Pinpoint the cell where the given text exists, returning its [x, y] midpoint coordinate. 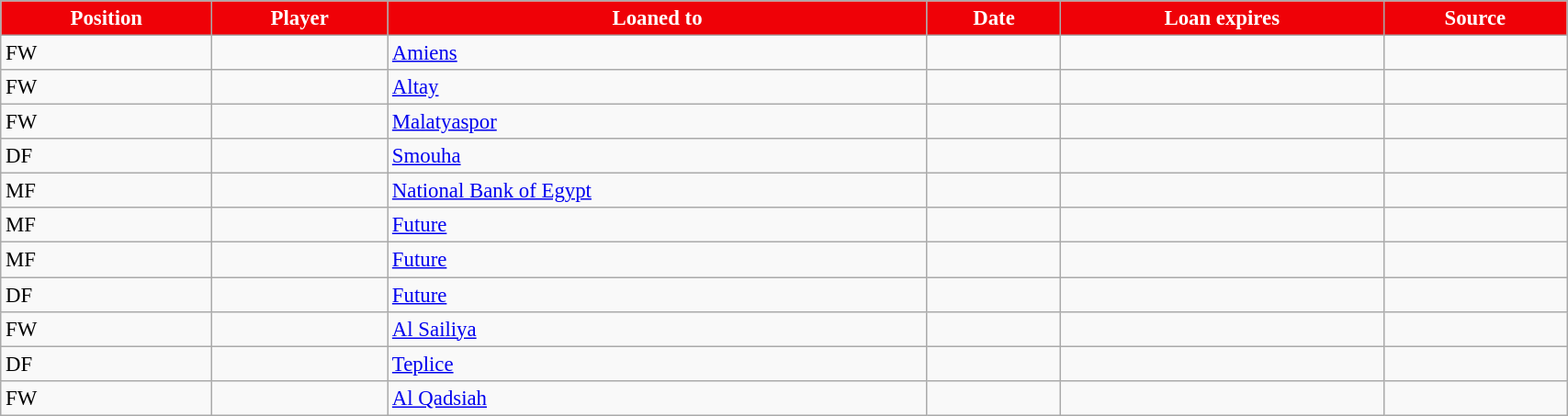
Date [994, 18]
Loaned to [658, 18]
National Bank of Egypt [658, 191]
Al Sailiya [658, 329]
Teplice [658, 364]
Al Qadsiah [658, 398]
Position [107, 18]
Player [299, 18]
Loan expires [1223, 18]
Malatyaspor [658, 122]
Amiens [658, 53]
Altay [658, 87]
Source [1475, 18]
Smouha [658, 156]
